Pinpoint the cell where the given text exists, returning its (X, Y) midpoint coordinate. 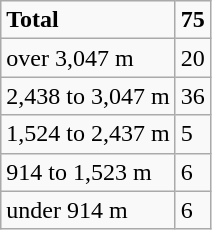
75 (192, 20)
over 3,047 m (88, 58)
Total (88, 20)
under 914 m (88, 210)
2,438 to 3,047 m (88, 96)
5 (192, 134)
914 to 1,523 m (88, 172)
1,524 to 2,437 m (88, 134)
36 (192, 96)
20 (192, 58)
